Find where the given text appears and provide that cell's center as (x, y) coordinate. 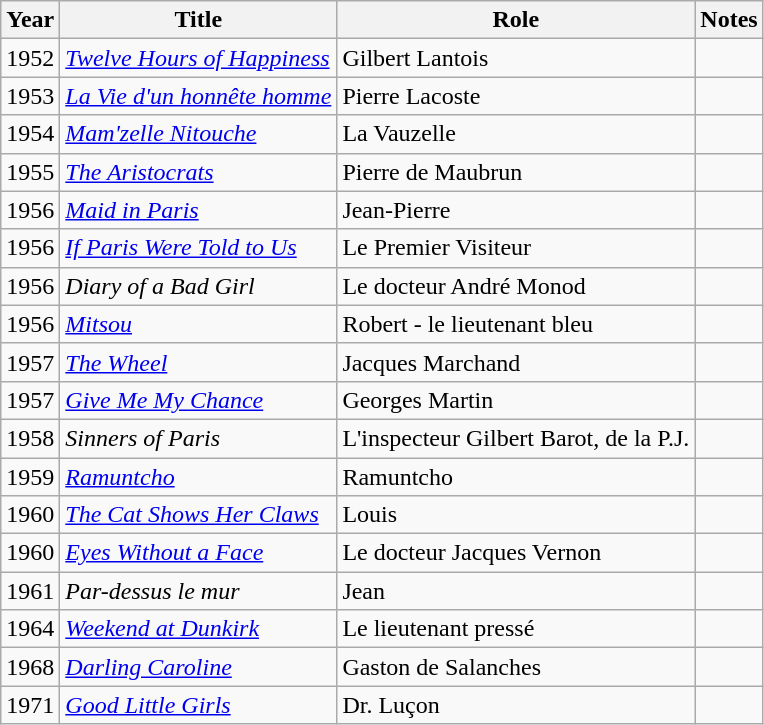
Jacques Marchand (516, 362)
Good Little Girls (198, 705)
Maid in Paris (198, 210)
Year (30, 20)
Louis (516, 515)
1952 (30, 58)
Le docteur André Monod (516, 286)
Weekend at Dunkirk (198, 629)
Le docteur Jacques Vernon (516, 553)
Jean-Pierre (516, 210)
Title (198, 20)
1964 (30, 629)
The Wheel (198, 362)
1954 (30, 134)
Twelve Hours of Happiness (198, 58)
The Cat Shows Her Claws (198, 515)
The Aristocrats (198, 172)
Gilbert Lantois (516, 58)
Par-dessus le mur (198, 591)
Jean (516, 591)
Mitsou (198, 324)
Pierre Lacoste (516, 96)
La Vie d'un honnête homme (198, 96)
Diary of a Bad Girl (198, 286)
Le Premier Visiteur (516, 248)
Georges Martin (516, 400)
Sinners of Paris (198, 438)
Role (516, 20)
Robert - le lieutenant bleu (516, 324)
1953 (30, 96)
Mam'zelle Nitouche (198, 134)
Le lieutenant pressé (516, 629)
Pierre de Maubrun (516, 172)
La Vauzelle (516, 134)
Gaston de Salanches (516, 667)
1961 (30, 591)
Dr. Luçon (516, 705)
Darling Caroline (198, 667)
If Paris Were Told to Us (198, 248)
1955 (30, 172)
1968 (30, 667)
Give Me My Chance (198, 400)
1959 (30, 477)
Notes (729, 20)
Eyes Without a Face (198, 553)
L'inspecteur Gilbert Barot, de la P.J. (516, 438)
1958 (30, 438)
1971 (30, 705)
